Provide the [X, Y] coordinate of the cell's center where the given text is located.  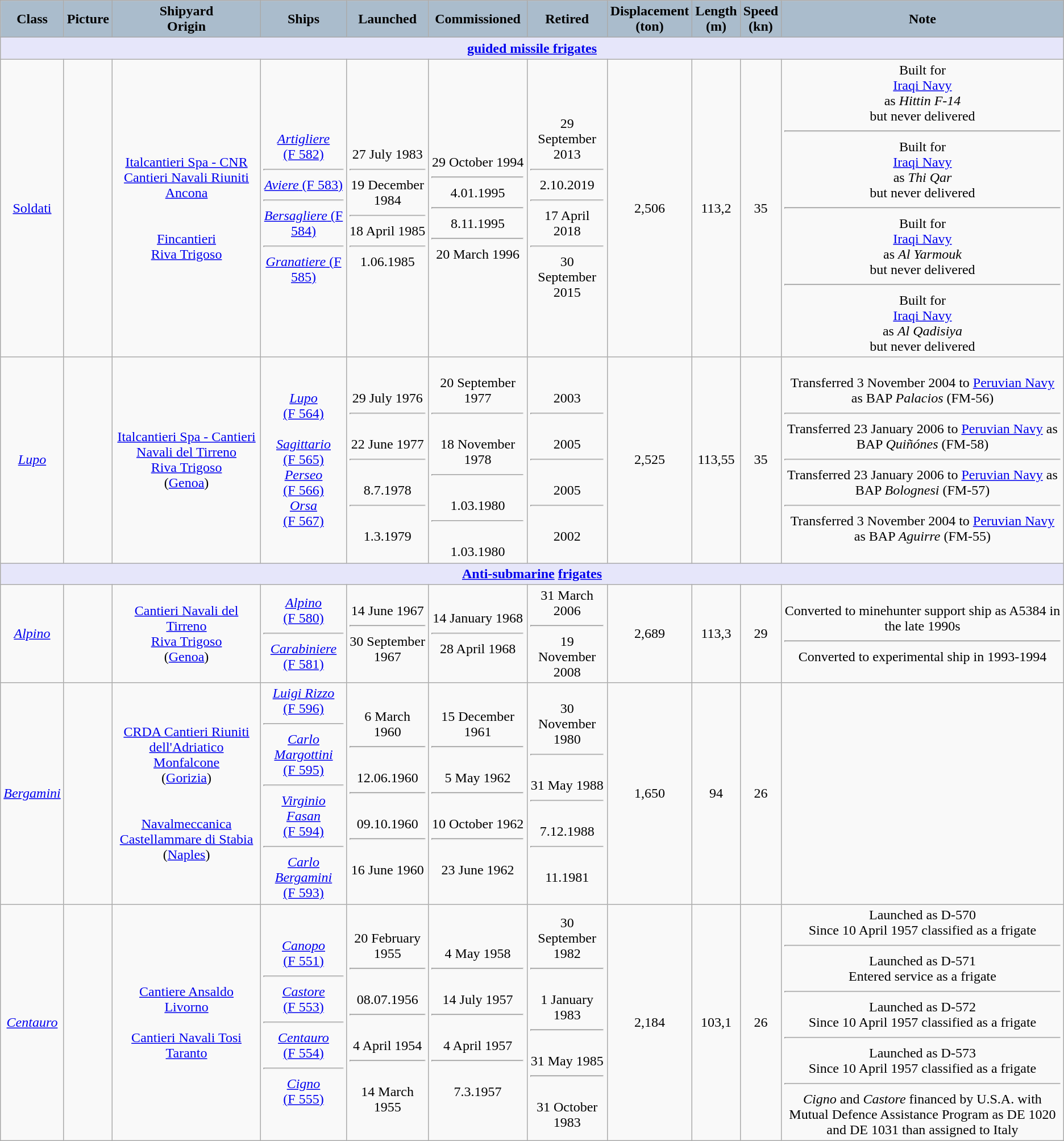
Centauro [32, 1022]
Picture [88, 19]
Commissioned [477, 19]
20 September 197718 November 19781.03.19801.03.1980 [477, 460]
Italcantieri Spa - CNR Cantieri Navali RiunitiAnconaFincantieriRiva Trigoso [186, 208]
Artigliere(F 582)Aviere (F 583)Bersagliere (F 584)Granatiere (F 585) [304, 208]
113,2 [716, 208]
Cantieri Navali del TirrenoRiva Trigoso(Genoa) [186, 633]
Soldati [32, 208]
Alpino [32, 633]
Bergamini [32, 794]
ShipyardOrigin [186, 19]
Lupo [32, 460]
Italcantieri Spa - Cantieri Navali del TirrenoRiva Trigoso(Genoa) [186, 460]
Displacement(ton) [650, 19]
113,3 [716, 633]
Lupo(F 564)Sagittario(F 565)Perseo(F 566)Orsa(F 567) [304, 460]
1,650 [650, 794]
29 July 197622 June 19778.7.19781.3.1979 [387, 460]
Luigi Rizzo(F 596)Carlo Margottini(F 595)Virginio Fasan(F 594)Carlo Bergamini(F 593) [304, 794]
Canopo(F 551)Castore(F 553)Centauro(F 554)Cigno(F 555) [304, 1022]
6 March 196012.06.196009.10.196016 June 1960 [387, 794]
30 November 198031 May 19887.12.198811.1981 [567, 794]
103,1 [716, 1022]
2,506 [650, 208]
Length(m) [716, 19]
Converted to minehunter support ship as A5384 in the late 1990sConverted to experimental ship in 1993-1994 [923, 633]
30 September 19821 January 198331 May 198531 October 1983 [567, 1022]
27 July 198319 December 198418 April 19851.06.1985 [387, 208]
4 May 195814 July 19574 April 19577.3.1957 [477, 1022]
CRDA Cantieri Riuniti dell'AdriaticoMonfalcone(Gorizia)NavalmeccanicaCastellammare di Stabia(Naples) [186, 794]
31 March 200619 November 2008 [567, 633]
Launched [387, 19]
2,689 [650, 633]
Retired [567, 19]
2,525 [650, 460]
Cantiere AnsaldoLivornoCantieri Navali TosiTaranto [186, 1022]
Ships [304, 19]
14 January 196828 April 1968 [477, 633]
113,55 [716, 460]
Class [32, 19]
Alpino(F 580)Carabiniere(F 581) [304, 633]
29 September 20132.10.201917 April 201830 September 2015 [567, 208]
29 [760, 633]
14 June 196730 September 1967 [387, 633]
Speed(kn) [760, 19]
Anti-submarine frigates [532, 574]
guided missile frigates [532, 48]
2,184 [650, 1022]
2003200520052002 [567, 460]
20 February 195508.07.19564 April 195414 March 1955 [387, 1022]
Note [923, 19]
94 [716, 794]
15 December 19615 May 196210 October 196223 June 1962 [477, 794]
29 October 19944.01.19958.11.199520 March 1996 [477, 208]
